Find where the given text appears and provide that cell's center as [x, y] coordinate. 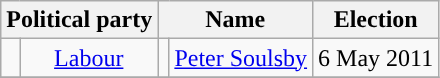
Name [236, 20]
6 May 2011 [376, 58]
Election [376, 20]
Labour [89, 58]
Political party [80, 20]
Peter Soulsby [241, 58]
